Identify which cell holds the provided text, then report its [x, y] central coordinate. 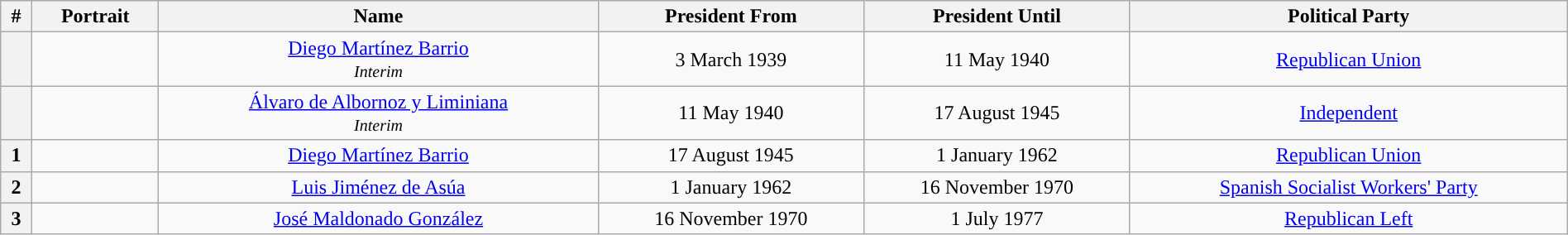
Independent [1348, 113]
Political Party [1348, 17]
Diego Martínez BarrioInterim [379, 60]
Republican Left [1348, 218]
# [17, 17]
1 [17, 156]
Luis Jiménez de Asúa [379, 187]
Portrait [96, 17]
2 [17, 187]
Name [379, 17]
President From [731, 17]
3 [17, 218]
3 March 1939 [731, 60]
Álvaro de Albornoz y Liminiana Interim [379, 113]
President Until [997, 17]
Diego Martínez Barrio [379, 156]
Spanish Socialist Workers' Party [1348, 187]
1 July 1977 [997, 218]
José Maldonado González [379, 218]
